Determine the [x, y] coordinate at the center of the cell enclosing the given text.  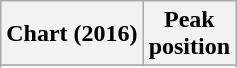
Chart (2016) [72, 34]
Peakposition [189, 34]
